From the cell containing the given text, extract its center point as (X, Y) coordinate. 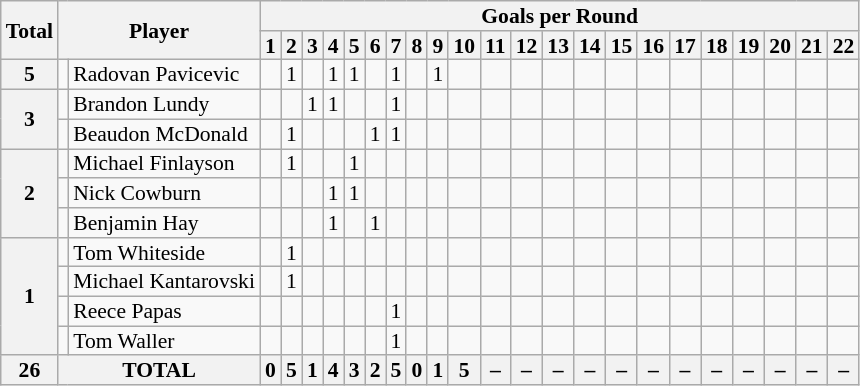
Total (30, 30)
Radovan Pavicevic (164, 75)
22 (844, 46)
17 (685, 46)
Tom Waller (164, 341)
11 (496, 46)
9 (438, 46)
20 (780, 46)
Michael Finlayson (164, 164)
Tom Whiteside (164, 253)
Benjamin Hay (164, 223)
7 (396, 46)
Goals per Round (560, 16)
16 (653, 46)
Brandon Lundy (164, 105)
Player (159, 30)
15 (622, 46)
19 (749, 46)
6 (376, 46)
18 (717, 46)
Michael Kantarovski (164, 282)
21 (812, 46)
TOTAL (159, 371)
14 (590, 46)
26 (30, 371)
Beaudon McDonald (164, 134)
Nick Cowburn (164, 193)
Reece Papas (164, 312)
13 (558, 46)
12 (527, 46)
8 (416, 46)
10 (464, 46)
